Identify which cell holds the provided text, then report its [X, Y] central coordinate. 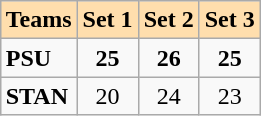
Teams [38, 20]
Set 2 [168, 20]
PSU [38, 58]
Set 3 [230, 20]
23 [230, 96]
26 [168, 58]
24 [168, 96]
Set 1 [108, 20]
STAN [38, 96]
20 [108, 96]
